Capture the cell that displays the provided text and extract its (X, Y) central coordinate. 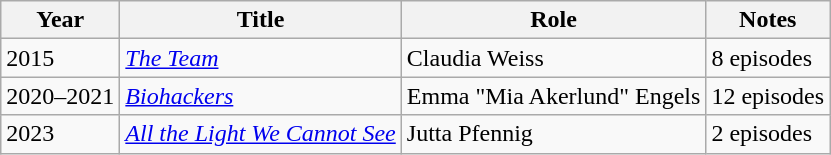
Biohackers (260, 96)
Title (260, 20)
2 episodes (768, 134)
Claudia Weiss (554, 58)
8 episodes (768, 58)
2020–2021 (60, 96)
2023 (60, 134)
All the Light We Cannot See (260, 134)
Year (60, 20)
Role (554, 20)
Emma "Mia Akerlund" Engels (554, 96)
The Team (260, 58)
12 episodes (768, 96)
Jutta Pfennig (554, 134)
2015 (60, 58)
Notes (768, 20)
